Return the [x, y] coordinate for the center point of the cell that contains the specified text.  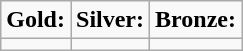
Bronze: [196, 20]
Silver: [110, 20]
Gold: [36, 20]
